Provide the [X, Y] coordinate of the cell's center where the given text is located.  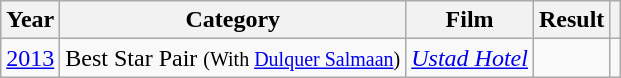
Film [470, 20]
Year [30, 20]
Result [571, 20]
Ustad Hotel [470, 58]
Best Star Pair (With Dulquer Salmaan) [233, 58]
Category [233, 20]
2013 [30, 58]
